Scan for the cell matching the given text and deliver its [X, Y] coordinate at center. 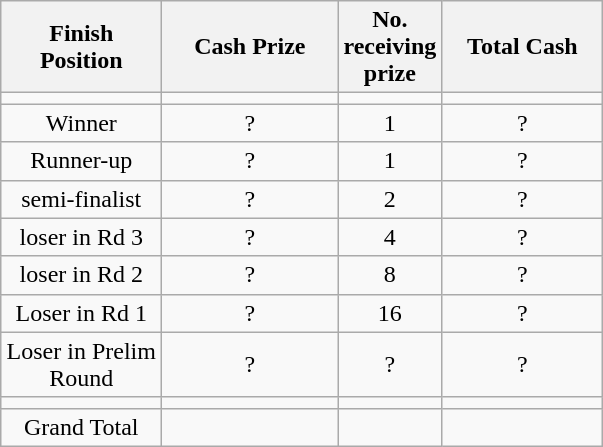
4 [390, 237]
16 [390, 313]
Winner [82, 123]
8 [390, 275]
Runner-up [82, 161]
2 [390, 199]
Finish Position [82, 47]
Loser in Prelim Round [82, 364]
loser in Rd 2 [82, 275]
Grand Total [82, 427]
Loser in Rd 1 [82, 313]
semi-finalist [82, 199]
Total Cash [522, 47]
Cash Prize [250, 47]
loser in Rd 3 [82, 237]
No. receiving prize [390, 47]
